Provide the (X, Y) coordinate of the cell's center where the given text is located.  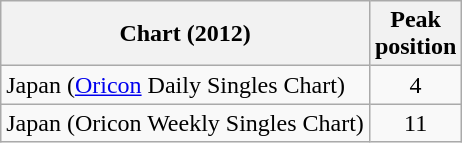
Peakposition (415, 34)
11 (415, 123)
Japan (Oricon Weekly Singles Chart) (186, 123)
4 (415, 85)
Chart (2012) (186, 34)
Japan (Oricon Daily Singles Chart) (186, 85)
